From the cell containing the given text, extract its center point as [X, Y] coordinate. 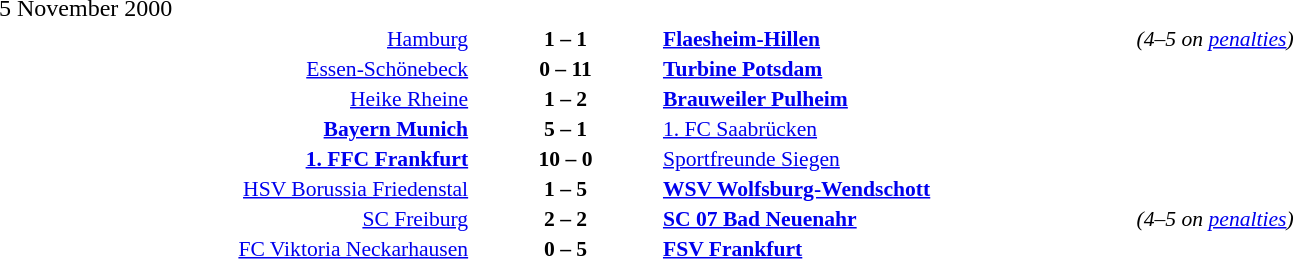
Turbine Potsdam [897, 68]
SC 07 Bad Neuenahr [897, 218]
5 – 1 [566, 128]
10 – 0 [566, 158]
Sportfreunde Siegen [897, 158]
Flaesheim-Hillen [897, 38]
1 – 1 [566, 38]
WSV Wolfsburg-Wendschott [897, 188]
Brauweiler Pulheim [897, 98]
0 – 11 [566, 68]
1 – 5 [566, 188]
2 – 2 [566, 218]
1. FC Saabrücken [897, 128]
1 – 2 [566, 98]
